Scan for the cell matching the given text and deliver its (x, y) coordinate at center. 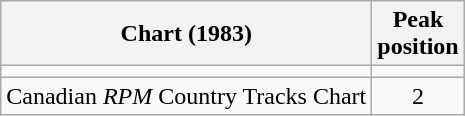
Chart (1983) (186, 34)
2 (418, 96)
Canadian RPM Country Tracks Chart (186, 96)
Peakposition (418, 34)
